Locate the cell with the specified text and output its (X, Y) center coordinate. 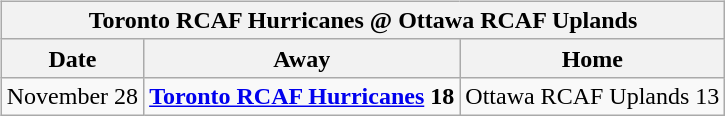
Ottawa RCAF Uplands 13 (592, 96)
Home (592, 58)
Toronto RCAF Hurricanes @ Ottawa RCAF Uplands (363, 20)
November 28 (72, 96)
Toronto RCAF Hurricanes 18 (302, 96)
Away (302, 58)
Date (72, 58)
